Search for the cell housing the specified text and yield its [x, y] center coordinate. 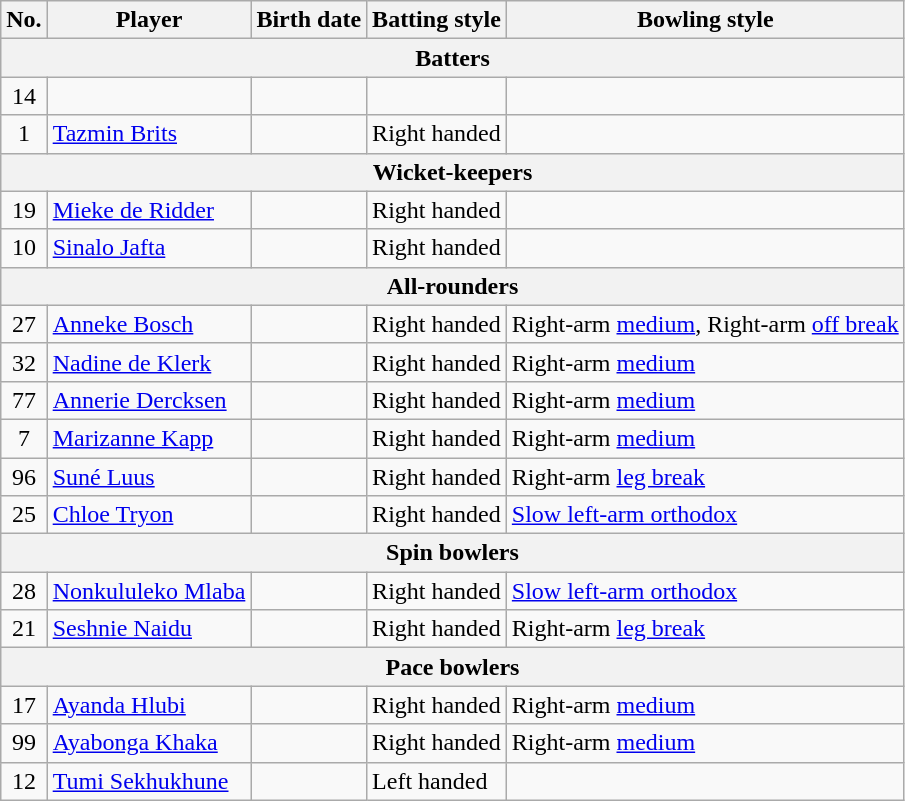
17 [24, 705]
28 [24, 591]
Pace bowlers [452, 667]
No. [24, 20]
14 [24, 96]
Right-arm medium, Right-arm off break [705, 324]
99 [24, 743]
7 [24, 438]
Anneke Bosch [149, 324]
All-rounders [452, 286]
Sinalo Jafta [149, 248]
27 [24, 324]
Birth date [309, 20]
Chloe Tryon [149, 515]
Left handed [437, 781]
Wicket-keepers [452, 172]
21 [24, 629]
12 [24, 781]
Ayanda Hlubi [149, 705]
Annerie Dercksen [149, 400]
Ayabonga Khaka [149, 743]
Batting style [437, 20]
1 [24, 134]
Marizanne Kapp [149, 438]
19 [24, 210]
10 [24, 248]
Seshnie Naidu [149, 629]
Player [149, 20]
Mieke de Ridder [149, 210]
Tazmin Brits [149, 134]
Suné Luus [149, 477]
Nadine de Klerk [149, 362]
Bowling style [705, 20]
Batters [452, 58]
96 [24, 477]
32 [24, 362]
25 [24, 515]
Tumi Sekhukhune [149, 781]
Nonkululeko Mlaba [149, 591]
77 [24, 400]
Spin bowlers [452, 553]
